Extract the [X, Y] coordinate from the center of the cell holding the provided text.  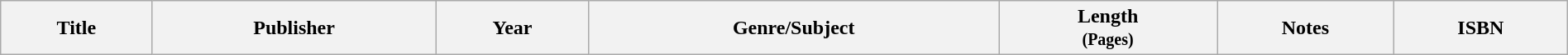
Year [513, 28]
Genre/Subject [794, 28]
Title [76, 28]
Publisher [294, 28]
Notes [1306, 28]
Length(Pages) [1108, 28]
ISBN [1480, 28]
